Detect which cell encompasses the target text, then output its (x, y) center coordinate. 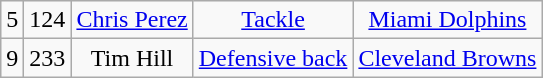
233 (48, 58)
5 (12, 20)
Chris Perez (132, 20)
Tackle (273, 20)
9 (12, 58)
124 (48, 20)
Miami Dolphins (448, 20)
Cleveland Browns (448, 58)
Defensive back (273, 58)
Tim Hill (132, 58)
